Scan for the cell matching the given text and deliver its (X, Y) coordinate at center. 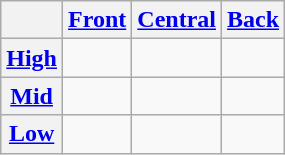
Mid (32, 96)
Front (98, 20)
Back (254, 20)
Central (177, 20)
High (32, 58)
Low (32, 134)
